Scan for the cell matching the given text and deliver its [x, y] coordinate at center. 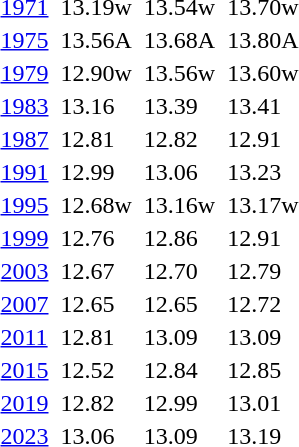
12.70 [179, 271]
12.84 [179, 370]
13.09 [179, 337]
12.90w [96, 73]
12.76 [96, 238]
13.68A [179, 40]
12.68w [96, 205]
13.39 [179, 106]
13.16 [96, 106]
13.16w [179, 205]
13.06 [179, 172]
12.52 [96, 370]
12.67 [96, 271]
13.56w [179, 73]
13.56A [96, 40]
12.86 [179, 238]
